Pinpoint the cell where the given text exists, returning its [x, y] midpoint coordinate. 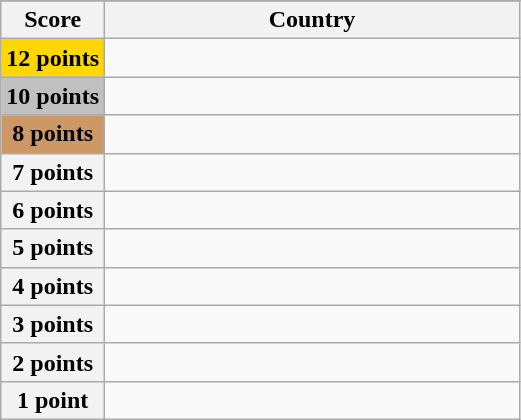
Country [312, 20]
12 points [53, 58]
2 points [53, 362]
5 points [53, 248]
8 points [53, 134]
6 points [53, 210]
3 points [53, 324]
7 points [53, 172]
4 points [53, 286]
10 points [53, 96]
Score [53, 20]
1 point [53, 400]
